Pinpoint the cell where the given text exists, returning its [X, Y] midpoint coordinate. 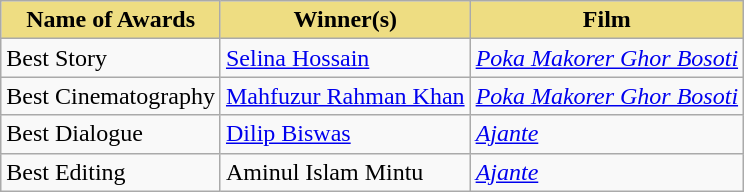
Aminul Islam Mintu [345, 172]
Name of Awards [111, 20]
Best Cinematography [111, 96]
Best Editing [111, 172]
Best Dialogue [111, 134]
Dilip Biswas [345, 134]
Selina Hossain [345, 58]
Mahfuzur Rahman Khan [345, 96]
Winner(s) [345, 20]
Film [606, 20]
Best Story [111, 58]
